Scan for the cell matching the given text and deliver its [x, y] coordinate at center. 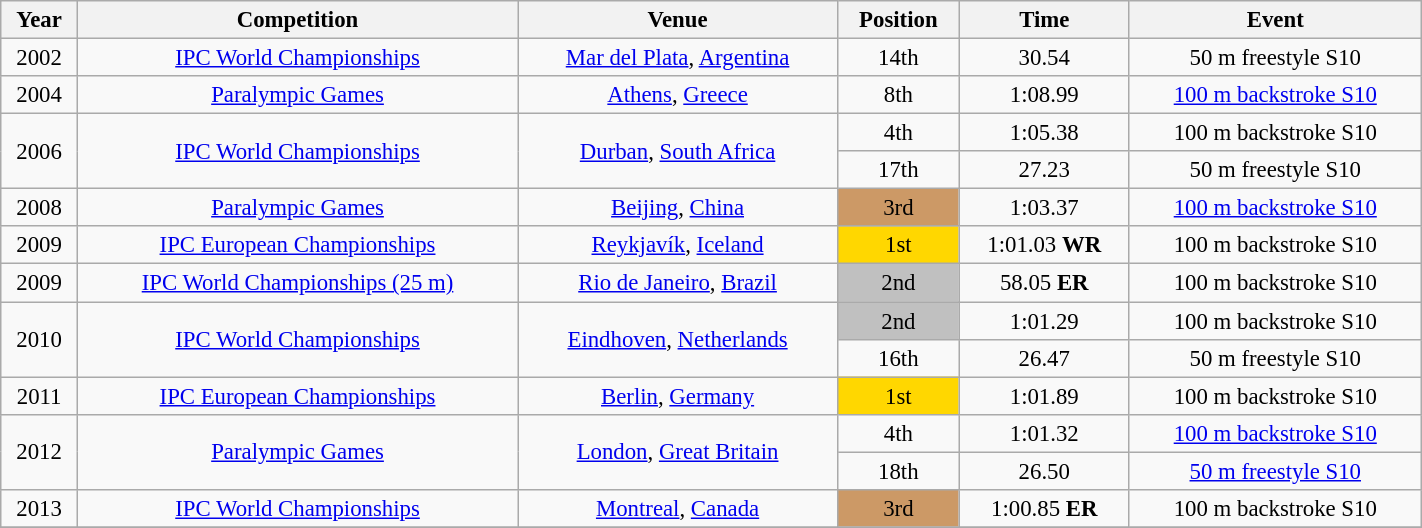
1:01.89 [1044, 396]
1:08.99 [1044, 95]
Athens, Greece [678, 95]
2006 [40, 152]
Mar del Plata, Argentina [678, 58]
Berlin, Germany [678, 396]
1:01.29 [1044, 321]
Reykjavík, Iceland [678, 245]
Competition [297, 20]
58.05 ER [1044, 283]
Time [1044, 20]
2012 [40, 452]
Year [40, 20]
1:01.03 WR [1044, 245]
2010 [40, 340]
8th [899, 95]
Beijing, China [678, 208]
1:03.37 [1044, 208]
14th [899, 58]
IPC World Championships (25 m) [297, 283]
London, Great Britain [678, 452]
Venue [678, 20]
2013 [40, 509]
1:00.85 ER [1044, 509]
Rio de Janeiro, Brazil [678, 283]
26.50 [1044, 471]
2004 [40, 95]
18th [899, 471]
17th [899, 170]
Montreal, Canada [678, 509]
Event [1275, 20]
2002 [40, 58]
26.47 [1044, 358]
16th [899, 358]
2011 [40, 396]
Durban, South Africa [678, 152]
Position [899, 20]
2008 [40, 208]
1:05.38 [1044, 133]
27.23 [1044, 170]
30.54 [1044, 58]
1:01.32 [1044, 433]
Eindhoven, Netherlands [678, 340]
